From the cell containing the given text, extract its center point as (x, y) coordinate. 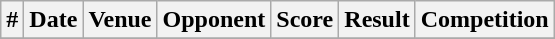
# (12, 20)
Venue (120, 20)
Opponent (214, 20)
Competition (484, 20)
Date (54, 20)
Result (377, 20)
Score (305, 20)
